Find where the given text appears and provide that cell's center as [X, Y] coordinate. 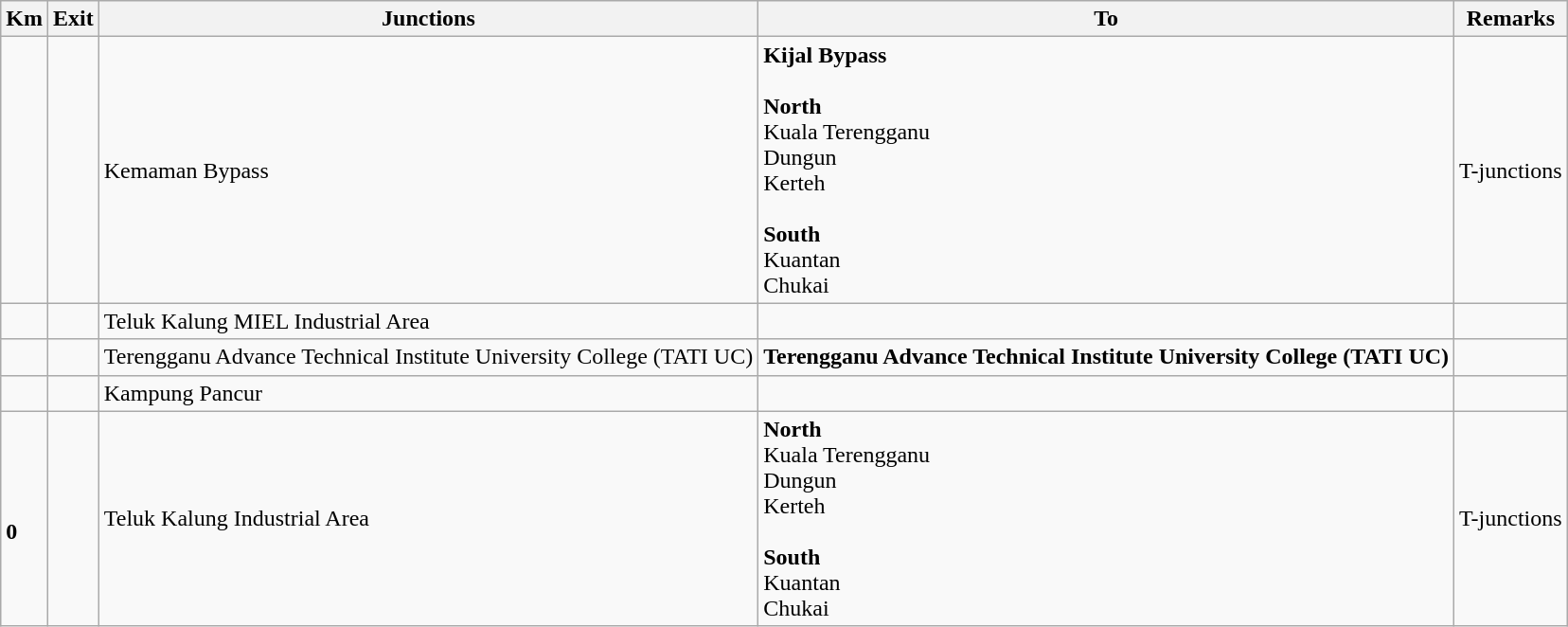
Remarks [1511, 19]
Teluk Kalung MIEL Industrial Area [428, 321]
To [1106, 19]
Kijal BypassNorth Kuala Terengganu Dungun KertehSouth Kuantan Chukai [1106, 170]
Junctions [428, 19]
Teluk Kalung Industrial Area [428, 519]
Exit [73, 19]
North Kuala Terengganu Dungun KertehSouth Kuantan Chukai [1106, 519]
Kampung Pancur [428, 393]
0 [25, 519]
Km [25, 19]
Kemaman Bypass [428, 170]
